Identify which cell holds the provided text, then report its [X, Y] central coordinate. 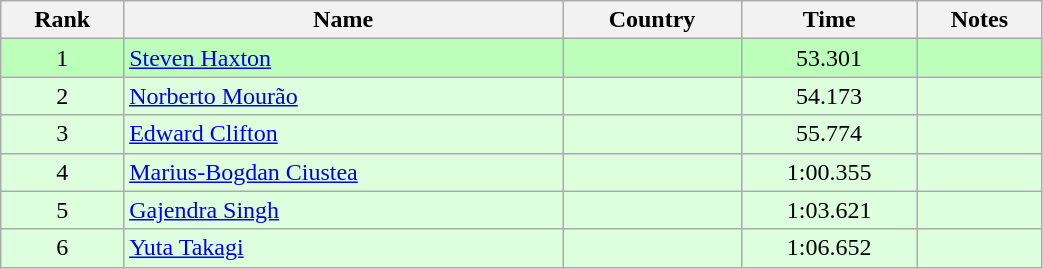
Notes [980, 20]
53.301 [828, 58]
Rank [62, 20]
3 [62, 134]
4 [62, 172]
Time [828, 20]
54.173 [828, 96]
1:06.652 [828, 248]
55.774 [828, 134]
1 [62, 58]
Country [652, 20]
1:00.355 [828, 172]
Gajendra Singh [344, 210]
Edward Clifton [344, 134]
Steven Haxton [344, 58]
Name [344, 20]
1:03.621 [828, 210]
Yuta Takagi [344, 248]
Norberto Mourão [344, 96]
2 [62, 96]
Marius-Bogdan Ciustea [344, 172]
5 [62, 210]
6 [62, 248]
